Search for the cell housing the specified text and yield its (X, Y) center coordinate. 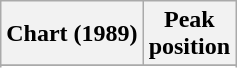
Peakposition (189, 34)
Chart (1989) (72, 34)
